Output the [x, y] coordinate of the center of the cell containing the given text.  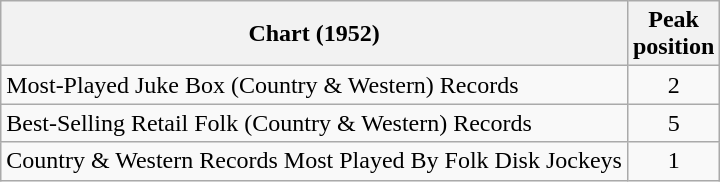
Peakposition [673, 34]
2 [673, 85]
Most-Played Juke Box (Country & Western) Records [314, 85]
Country & Western Records Most Played By Folk Disk Jockeys [314, 161]
1 [673, 161]
Best-Selling Retail Folk (Country & Western) Records [314, 123]
5 [673, 123]
Chart (1952) [314, 34]
